Extract the (X, Y) coordinate from the center of the cell holding the provided text.  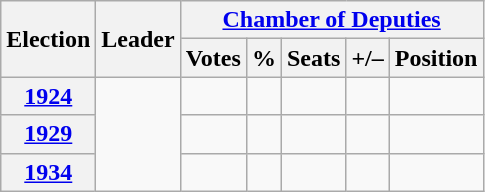
Votes (213, 58)
Leader (138, 39)
Seats (313, 58)
1929 (48, 134)
Chamber of Deputies (332, 20)
+/– (368, 58)
1934 (48, 172)
1924 (48, 96)
% (264, 58)
Election (48, 39)
Position (436, 58)
